Search for the cell housing the specified text and yield its [x, y] center coordinate. 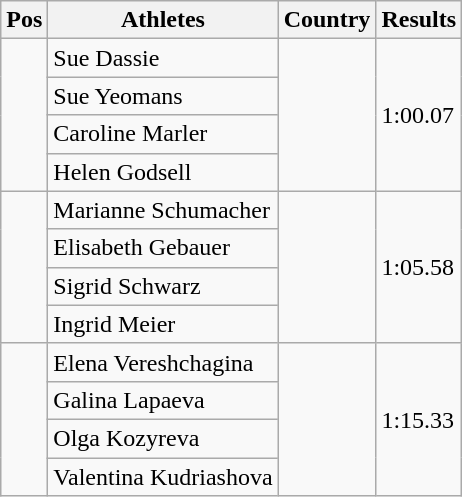
Sue Dassie [163, 58]
Athletes [163, 20]
Sigrid Schwarz [163, 286]
Caroline Marler [163, 134]
Pos [24, 20]
Country [327, 20]
1:15.33 [419, 419]
Olga Kozyreva [163, 438]
Results [419, 20]
Valentina Kudriashova [163, 477]
Marianne Schumacher [163, 210]
Elena Vereshchagina [163, 362]
Ingrid Meier [163, 324]
1:00.07 [419, 115]
1:05.58 [419, 267]
Helen Godsell [163, 172]
Elisabeth Gebauer [163, 248]
Galina Lapaeva [163, 400]
Sue Yeomans [163, 96]
